For the text-containing cell, return its midpoint in [x, y] coordinate format. 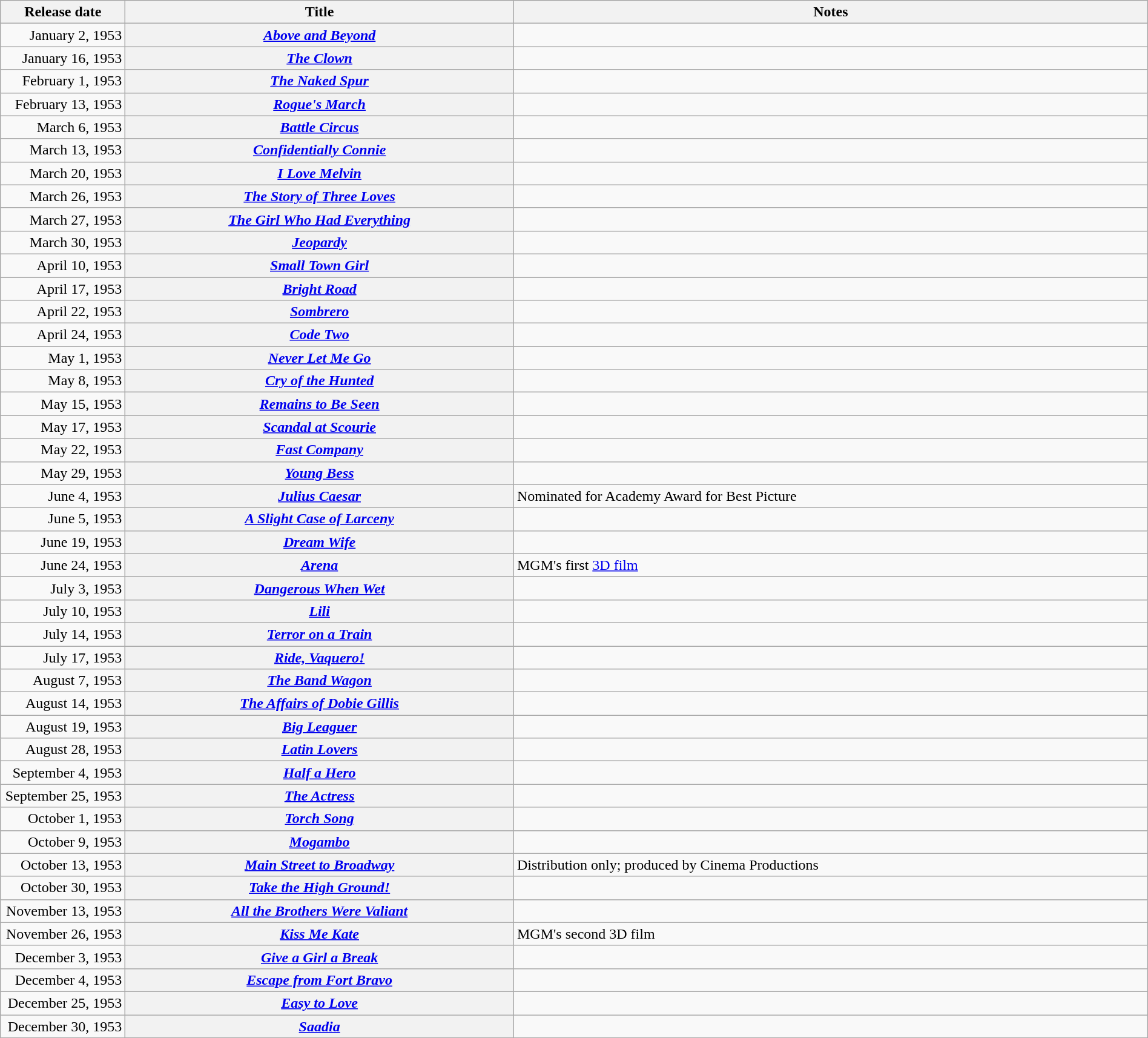
The Affairs of Dobie Gillis [320, 704]
Dream Wife [320, 542]
Sombrero [320, 312]
Easy to Love [320, 1003]
Kiss Me Kate [320, 934]
Torch Song [320, 819]
Escape from Fort Bravo [320, 980]
October 30, 1953 [63, 888]
April 17, 1953 [63, 289]
November 26, 1953 [63, 934]
Rogue's March [320, 104]
June 4, 1953 [63, 496]
February 1, 1953 [63, 81]
June 5, 1953 [63, 519]
March 27, 1953 [63, 219]
March 20, 1953 [63, 173]
May 15, 1953 [63, 404]
June 24, 1953 [63, 565]
March 26, 1953 [63, 196]
Dangerous When Wet [320, 588]
Battle Circus [320, 127]
A Slight Case of Larceny [320, 519]
May 8, 1953 [63, 381]
May 17, 1953 [63, 427]
October 1, 1953 [63, 819]
The Band Wagon [320, 681]
August 14, 1953 [63, 704]
Fast Company [320, 450]
Above and Beyond [320, 35]
Nominated for Academy Award for Best Picture [831, 496]
Main Street to Broadway [320, 865]
Never Let Me Go [320, 358]
December 3, 1953 [63, 957]
Small Town Girl [320, 265]
December 30, 1953 [63, 1026]
July 3, 1953 [63, 588]
Arena [320, 565]
MGM's first 3D film [831, 565]
July 10, 1953 [63, 611]
May 22, 1953 [63, 450]
Terror on a Train [320, 634]
Release date [63, 12]
Give a Girl a Break [320, 957]
April 24, 1953 [63, 335]
The Story of Three Loves [320, 196]
Scandal at Scourie [320, 427]
September 4, 1953 [63, 773]
May 1, 1953 [63, 358]
August 28, 1953 [63, 750]
December 25, 1953 [63, 1003]
Mogambo [320, 842]
Saadia [320, 1026]
Latin Lovers [320, 750]
The Girl Who Had Everything [320, 219]
Bright Road [320, 289]
Big Leaguer [320, 727]
Ride, Vaquero! [320, 657]
July 14, 1953 [63, 634]
Notes [831, 12]
Cry of the Hunted [320, 381]
Half a Hero [320, 773]
Title [320, 12]
February 13, 1953 [63, 104]
Distribution only; produced by Cinema Productions [831, 865]
April 22, 1953 [63, 312]
Remains to Be Seen [320, 404]
July 17, 1953 [63, 657]
April 10, 1953 [63, 265]
August 7, 1953 [63, 681]
June 19, 1953 [63, 542]
The Clown [320, 58]
March 6, 1953 [63, 127]
The Actress [320, 796]
The Naked Spur [320, 81]
March 30, 1953 [63, 242]
October 13, 1953 [63, 865]
Jeopardy [320, 242]
September 25, 1953 [63, 796]
Julius Caesar [320, 496]
Take the High Ground! [320, 888]
Young Bess [320, 473]
January 2, 1953 [63, 35]
November 13, 1953 [63, 911]
I Love Melvin [320, 173]
August 19, 1953 [63, 727]
Lili [320, 611]
Confidentially Connie [320, 150]
December 4, 1953 [63, 980]
March 13, 1953 [63, 150]
May 29, 1953 [63, 473]
All the Brothers Were Valiant [320, 911]
October 9, 1953 [63, 842]
Code Two [320, 335]
MGM's second 3D film [831, 934]
January 16, 1953 [63, 58]
